Search for the cell housing the specified text and yield its (X, Y) center coordinate. 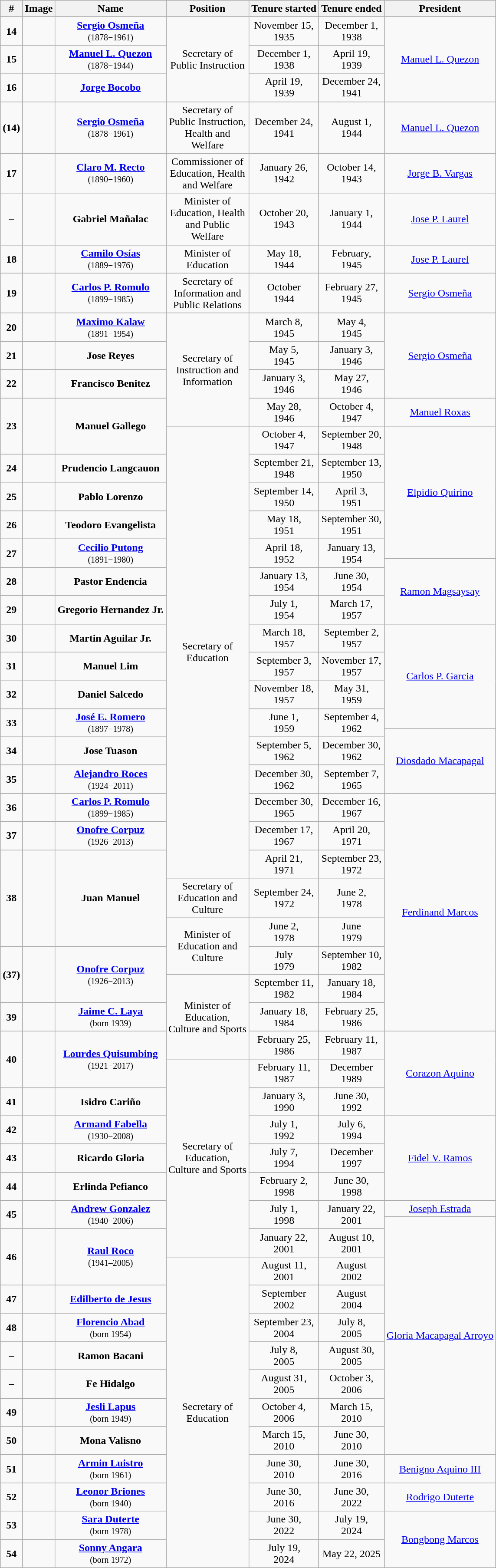
Bongbong Marcos (440, 1539)
July 6,1994 (351, 1130)
30 (11, 638)
18 (11, 259)
May 27,1946 (351, 384)
26 (11, 525)
51 (11, 1469)
45 (11, 1215)
May 22, 2025 (351, 1553)
Cecilio Putong(1891−1980) (111, 553)
José E. Romero(1897−1978) (111, 722)
October 14,1943 (351, 173)
Leonor Briones(born 1940) (111, 1497)
October 20,1943 (284, 219)
Minister of Education and Culture (207, 946)
July 7,1994 (284, 1158)
February 27,1945 (351, 293)
September 20,1948 (351, 440)
Diosdado Macapagal (440, 761)
Isidro Cariño (111, 1102)
September 3,1957 (284, 666)
Name (111, 9)
Claro M. Recto(1890−1960) (111, 173)
Gloria Macapagal Arroyo (440, 1336)
23 (11, 426)
July 1,1998 (284, 1215)
Fidel V. Ramos (440, 1158)
15 (11, 59)
Jose Reyes (111, 355)
Armin Luistro(born 1961) (111, 1469)
August 1,1944 (351, 128)
31 (11, 666)
Tenure started (284, 9)
August 31,2005 (284, 1384)
November 18,1957 (284, 695)
May 31,1959 (351, 695)
Secretary of Education, Culture and Sports (207, 1158)
Manuel L. Quezon(1878−1944) (111, 59)
Teodoro Evangelista (111, 525)
Raul Roco(1941–2005) (111, 1257)
Secretary of Public Instruction, Health and Welfare (207, 128)
Manuel Lim (111, 666)
41 (11, 1102)
July 1,1954 (284, 609)
Andrew Gonzalez(1940−2006) (111, 1215)
September 23,1972 (351, 864)
November 17,1957 (351, 666)
Jorge Bocobo (111, 88)
25 (11, 497)
16 (11, 88)
July1979 (284, 960)
38 (11, 898)
Jesli Lapus(born 1949) (111, 1413)
August 30,2005 (351, 1356)
September 10,1982 (351, 960)
March 18,1957 (284, 638)
April 3,1951 (351, 497)
39 (11, 1017)
Jose Tuason (111, 751)
Martin Aguilar Jr. (111, 638)
35 (11, 779)
52 (11, 1497)
September 24,1972 (284, 898)
19 (11, 293)
34 (11, 751)
Erlinda Pefianco (111, 1186)
April 18,1952 (284, 553)
October 4,2006 (284, 1413)
May 4,1945 (351, 327)
Camilo Osías(1889−1976) (111, 259)
Ferdinand Marcos (440, 912)
Carlos P. Garcia (440, 676)
September 21,1948 (284, 469)
44 (11, 1186)
Ramon Magsaysay (440, 591)
48 (11, 1328)
September 5,1962 (284, 751)
36 (11, 807)
Secretary of Information and Public Relations (207, 293)
May 28,1946 (284, 412)
Mona Valisno (111, 1440)
Commissioner of Education, Health and Welfare (207, 173)
November 15,1935 (284, 31)
February,1945 (351, 259)
Lourdes Quisumbing(1921−2017) (111, 1059)
Francisco Benitez (111, 384)
September 13,1950 (351, 469)
Gregorio Hernandez Jr. (111, 609)
October1944 (284, 293)
Pablo Lorenzo (111, 497)
53 (11, 1525)
January 1,1944 (351, 219)
July 1,1992 (284, 1130)
Sara Duterte(born 1978) (111, 1525)
(14) (11, 128)
Pastor Endencia (111, 582)
Secretary of Education and Culture (207, 898)
# (11, 9)
27 (11, 553)
42 (11, 1130)
Tenure ended (351, 9)
54 (11, 1553)
43 (11, 1158)
March 17,1957 (351, 609)
August2004 (351, 1299)
April 20,1971 (351, 835)
47 (11, 1299)
June 30,1998 (351, 1186)
Juan Manuel (111, 898)
September 30,1951 (351, 525)
President (440, 9)
September 7,1965 (351, 779)
June 30,1954 (351, 582)
37 (11, 835)
September 11,1982 (284, 989)
June 1,1959 (284, 722)
50 (11, 1440)
April 21,1971 (284, 864)
33 (11, 722)
Jaime C. Laya(born 1939) (111, 1017)
Secretary of Public Instruction (207, 59)
August2002 (351, 1271)
Edilberto de Jesus (111, 1299)
September 2,1957 (351, 638)
Corazon Aquino (440, 1073)
Armand Fabella(1930−2008) (111, 1130)
40 (11, 1059)
Daniel Salcedo (111, 695)
Benigno Aquino III (440, 1469)
Florencio Abad(born 1954) (111, 1328)
Rodrigo Duterte (440, 1497)
17 (11, 173)
Minister of Education, Health and Public Welfare (207, 219)
September 4,1962 (351, 722)
(37) (11, 975)
May 18,1951 (284, 525)
August 11,2001 (284, 1271)
24 (11, 469)
Image (39, 9)
46 (11, 1257)
Sonny Angara(born 1972) (111, 1553)
September 14,1950 (284, 497)
Secretary of Instruction and Information (207, 369)
May 18,1944 (284, 259)
January 26,1942 (284, 173)
Manuel Gallego (111, 426)
Manuel Roxas (440, 412)
14 (11, 31)
Ricardo Gloria (111, 1158)
December1989 (351, 1073)
Gabriel Mañalac (111, 219)
Minister of Education (207, 259)
December1997 (351, 1158)
June1979 (351, 932)
Joseph Estrada (440, 1209)
20 (11, 327)
September2002 (284, 1299)
28 (11, 582)
Ramon Bacani (111, 1356)
Prudencio Langcauon (111, 469)
49 (11, 1413)
June 30,1992 (351, 1102)
December 16,1967 (351, 807)
Maximo Kalaw(1891−1954) (111, 327)
21 (11, 355)
February 2,1998 (284, 1186)
32 (11, 695)
May 5,1945 (284, 355)
Minister of Education, Culture and Sports (207, 1017)
Alejandro Roces(1924−2011) (111, 779)
Elpidio Quirino (440, 492)
March 8,1945 (284, 327)
August 10,2001 (351, 1242)
Fe Hidalgo (111, 1384)
October 3,2006 (351, 1384)
29 (11, 609)
January 3,1990 (284, 1102)
December 17,1967 (284, 835)
December 30,1965 (284, 807)
22 (11, 384)
September 23,2004 (284, 1328)
Jorge B. Vargas (440, 173)
Position (207, 9)
